Scan for the cell matching the given text and deliver its [X, Y] coordinate at center. 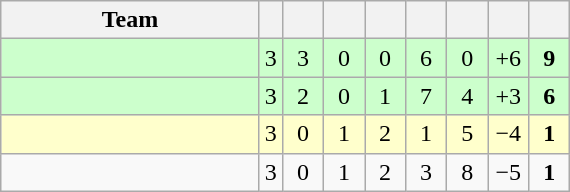
9 [550, 58]
Team [130, 20]
8 [468, 172]
−4 [508, 134]
7 [426, 96]
+6 [508, 58]
−5 [508, 172]
+3 [508, 96]
4 [468, 96]
5 [468, 134]
